Return (x, y) of the center of cell containing provided text 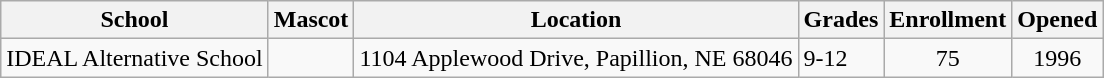
Mascot (311, 20)
Location (576, 20)
1996 (1058, 58)
Opened (1058, 20)
School (134, 20)
1104 Applewood Drive, Papillion, NE 68046 (576, 58)
Enrollment (948, 20)
IDEAL Alternative School (134, 58)
75 (948, 58)
9-12 (841, 58)
Grades (841, 20)
